Scan for the cell matching the given text and deliver its (X, Y) coordinate at center. 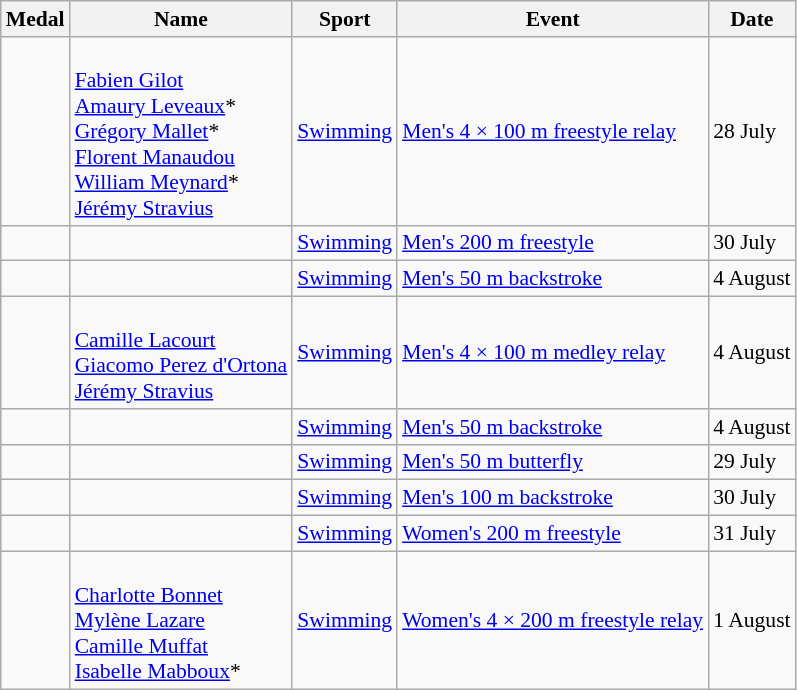
Event (552, 19)
Men's 100 m backstroke (552, 498)
29 July (752, 462)
28 July (752, 132)
Medal (36, 19)
31 July (752, 534)
Camille LacourtGiacomo Perez d'OrtonaJérémy Stravius (182, 353)
1 August (752, 620)
Sport (344, 19)
Date (752, 19)
Men's 50 m butterfly (552, 462)
Fabien GilotAmaury Leveaux*Grégory Mallet*Florent ManaudouWilliam Meynard*Jérémy Stravius (182, 132)
Name (182, 19)
Women's 200 m freestyle (552, 534)
Men's 200 m freestyle (552, 243)
Charlotte BonnetMylène LazareCamille MuffatIsabelle Mabboux* (182, 620)
Women's 4 × 200 m freestyle relay (552, 620)
Men's 4 × 100 m freestyle relay (552, 132)
Men's 4 × 100 m medley relay (552, 353)
